Determine the (x, y) coordinate at the center of the cell enclosing the given text.  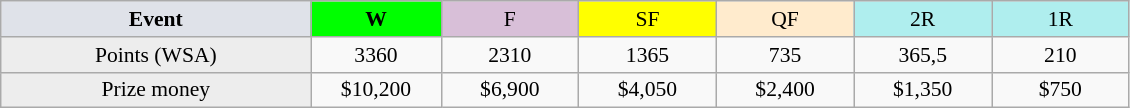
1R (1061, 19)
$1,350 (923, 90)
1365 (648, 55)
QF (785, 19)
735 (785, 55)
365,5 (923, 55)
210 (1061, 55)
Prize money (156, 90)
Points (WSA) (156, 55)
2R (923, 19)
$4,050 (648, 90)
$10,200 (376, 90)
$750 (1061, 90)
Event (156, 19)
3360 (376, 55)
$6,900 (510, 90)
F (510, 19)
W (376, 19)
SF (648, 19)
2310 (510, 55)
$2,400 (785, 90)
